Extract the [x, y] coordinate from the center of the cell holding the provided text.  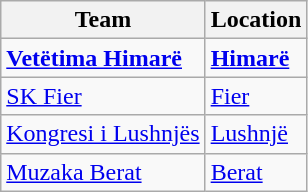
Kongresi i Lushnjës [103, 134]
Location [256, 20]
Fier [256, 96]
Vetëtima Himarë [103, 58]
SK Fier [103, 96]
Lushnjë [256, 134]
Muzaka Berat [103, 172]
Team [103, 20]
Berat [256, 172]
Himarë [256, 58]
